Find where the given text appears and provide that cell's center as [x, y] coordinate. 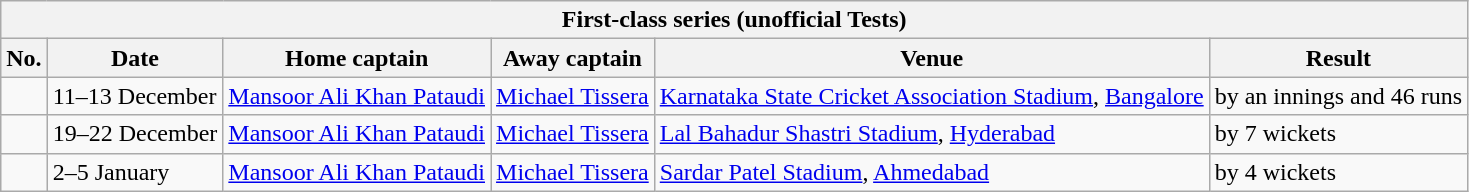
Away captain [573, 58]
Venue [932, 58]
Home captain [357, 58]
by an innings and 46 runs [1338, 96]
by 7 wickets [1338, 134]
Sardar Patel Stadium, Ahmedabad [932, 172]
First-class series (unofficial Tests) [734, 20]
by 4 wickets [1338, 172]
Date [135, 58]
Result [1338, 58]
No. [24, 58]
Karnataka State Cricket Association Stadium, Bangalore [932, 96]
2–5 January [135, 172]
Lal Bahadur Shastri Stadium, Hyderabad [932, 134]
11–13 December [135, 96]
19–22 December [135, 134]
